Pinpoint the cell where the given text exists, returning its (X, Y) midpoint coordinate. 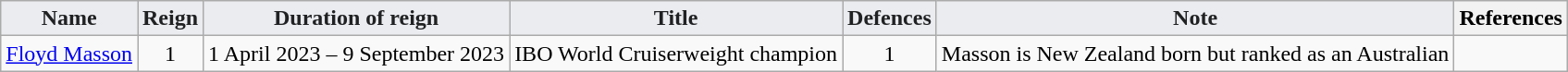
Masson is New Zealand born but ranked as an Australian (1195, 54)
Floyd Masson (69, 54)
1 April 2023 – 9 September 2023 (357, 54)
Reign (170, 18)
References (1512, 18)
Duration of reign (357, 18)
Name (69, 18)
Title (676, 18)
IBO World Cruiserweight champion (676, 54)
Defences (890, 18)
Note (1195, 18)
